Return (X, Y) of the center of cell containing provided text 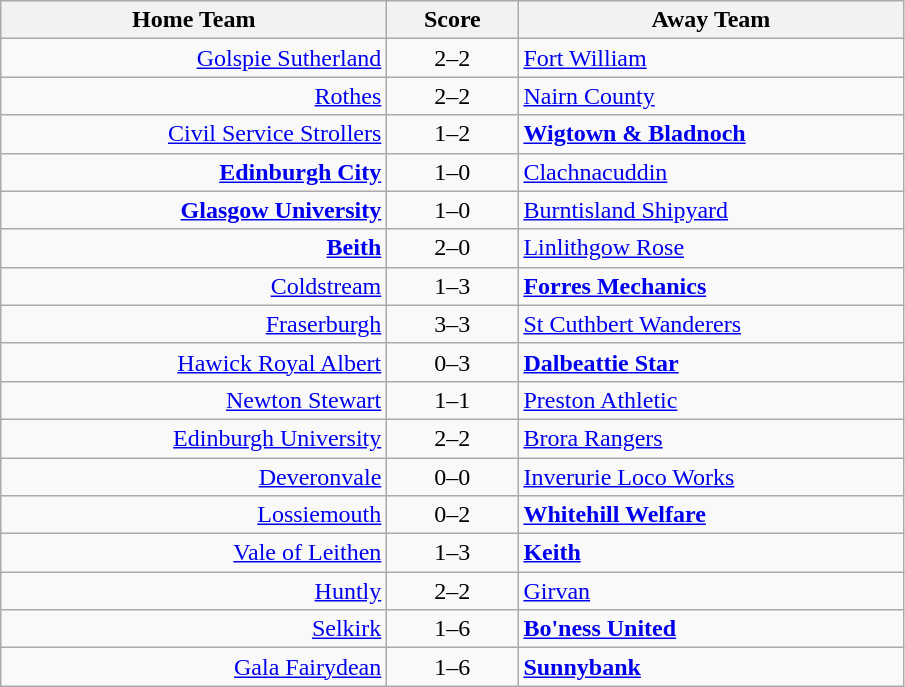
0–3 (452, 362)
Golspie Sutherland (194, 58)
Fraserburgh (194, 324)
Wigtown & Bladnoch (711, 134)
Beith (194, 248)
Sunnybank (711, 667)
Newton Stewart (194, 400)
Score (452, 20)
2–0 (452, 248)
Clachnacuddin (711, 172)
Fort William (711, 58)
Brora Rangers (711, 438)
1–1 (452, 400)
Selkirk (194, 629)
Civil Service Strollers (194, 134)
Gala Fairydean (194, 667)
Lossiemouth (194, 515)
Coldstream (194, 286)
Dalbeattie Star (711, 362)
Hawick Royal Albert (194, 362)
Burntisland Shipyard (711, 210)
3–3 (452, 324)
Glasgow University (194, 210)
Whitehill Welfare (711, 515)
Forres Mechanics (711, 286)
Deveronvale (194, 477)
0–2 (452, 515)
0–0 (452, 477)
Inverurie Loco Works (711, 477)
1–2 (452, 134)
St Cuthbert Wanderers (711, 324)
Vale of Leithen (194, 553)
Nairn County (711, 96)
Edinburgh University (194, 438)
Away Team (711, 20)
Keith (711, 553)
Linlithgow Rose (711, 248)
Rothes (194, 96)
Preston Athletic (711, 400)
Home Team (194, 20)
Huntly (194, 591)
Edinburgh City (194, 172)
Bo'ness United (711, 629)
Girvan (711, 591)
